Determine the [x, y] coordinate at the center of the cell enclosing the given text.  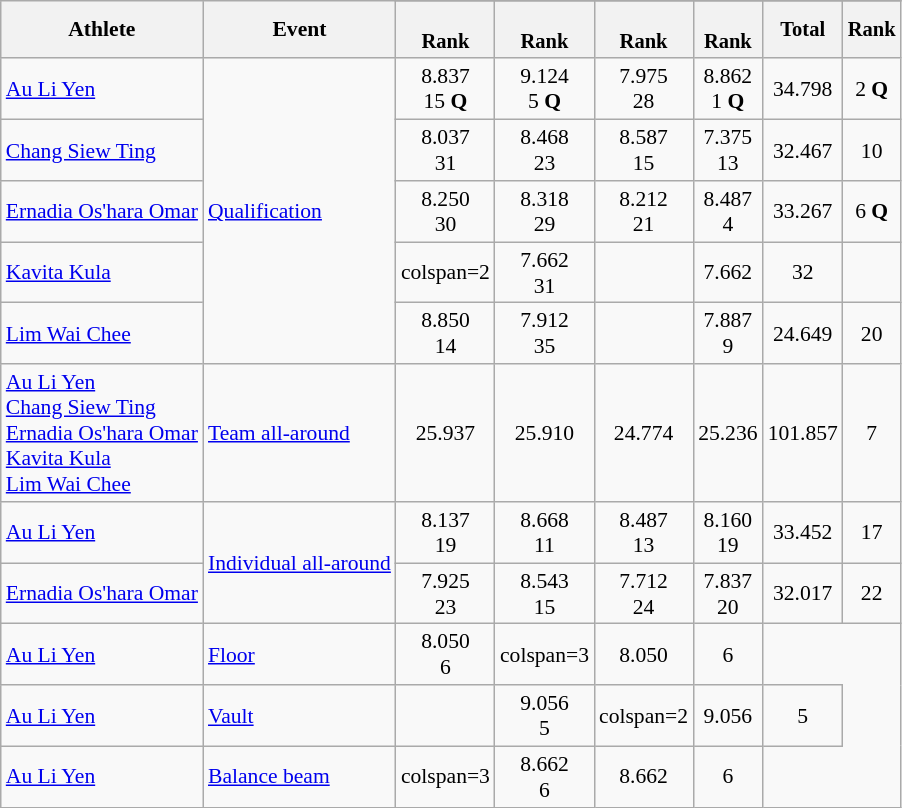
Qualification [300, 212]
2 Q [872, 90]
33.452 [803, 532]
8.8621 Q [728, 90]
8.16019 [728, 532]
8.13719 [446, 532]
8.58715 [644, 150]
8.66811 [544, 532]
8.4874 [728, 212]
7.71224 [644, 594]
8.0506 [446, 654]
Total [803, 30]
7.37513 [728, 150]
8.85014 [446, 334]
10 [872, 150]
Chang Siew Ting [102, 150]
32.017 [803, 594]
8.83715 Q [446, 90]
7.91235 [544, 334]
22 [872, 594]
Au Li YenChang Siew TingErnadia Os'hara OmarKavita KulaLim Wai Chee [102, 433]
8.46823 [544, 150]
7.8879 [728, 334]
8.03731 [446, 150]
8.050 [644, 654]
7.97528 [644, 90]
Lim Wai Chee [102, 334]
7.66231 [544, 272]
7.92523 [446, 594]
Athlete [102, 30]
8.662 [644, 778]
8.31829 [544, 212]
Balance beam [300, 778]
Floor [300, 654]
9.0565 [544, 716]
Event [300, 30]
8.21221 [644, 212]
8.6626 [544, 778]
8.25030 [446, 212]
32 [803, 272]
17 [872, 532]
24.649 [803, 334]
7.662 [728, 272]
34.798 [803, 90]
Vault [300, 716]
8.48713 [644, 532]
101.857 [803, 433]
7 [872, 433]
25.937 [446, 433]
Kavita Kula [102, 272]
9.056 [728, 716]
25.910 [544, 433]
6 Q [872, 212]
24.774 [644, 433]
7.83720 [728, 594]
Individual all-around [300, 563]
25.236 [728, 433]
9.1245 Q [544, 90]
32.467 [803, 150]
Team all-around [300, 433]
20 [872, 334]
8.54315 [544, 594]
5 [803, 716]
33.267 [803, 212]
